Extract the (X, Y) coordinate from the center of the cell holding the provided text.  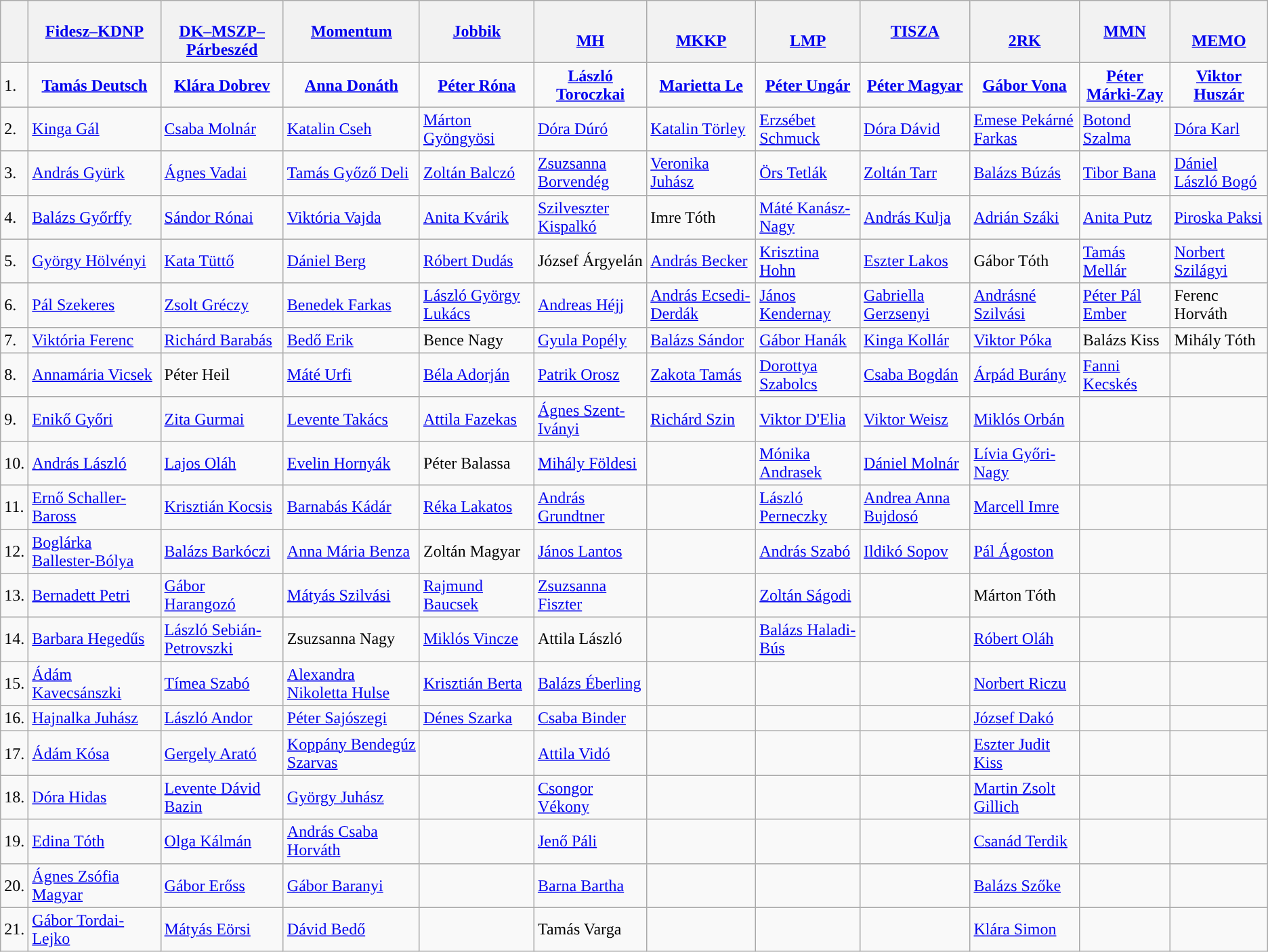
Norbert Riczu (1024, 684)
Pál Szekeres (95, 305)
Gábor Hanák (808, 340)
Richárd Szin (702, 418)
LMP (808, 32)
Balázs Éberling (590, 684)
Tamás Mellár (1124, 261)
György Hölvényi (95, 261)
Fanni Kecskés (1124, 375)
8. (15, 375)
Csongor Vékony (590, 798)
Enikő Győri (95, 418)
Annamária Vicsek (95, 375)
Zoltán Magyar (477, 551)
Mónika Andrasek (808, 463)
Zakota Tamás (702, 375)
Viktor Póka (1024, 340)
Csaba Molnár (222, 129)
Zsuzsanna Nagy (351, 639)
Hajnalka Juhász (95, 718)
Lívia Győri-Nagy (1024, 463)
Katalin Cseh (351, 129)
Tímea Szabó (222, 684)
Klára Simon (1024, 929)
Kinga Gál (95, 129)
17. (15, 753)
Sándor Rónai (222, 217)
2RK (1024, 32)
Richárd Barabás (222, 340)
Krisztina Hohn (808, 261)
Levente Takács (351, 418)
Ágnes Vadai (222, 173)
Adrián Száki (1024, 217)
MH (590, 32)
2. (15, 129)
Ferenc Horváth (1219, 305)
Dániel László Bogó (1219, 173)
János Lantos (590, 551)
Máté Kanász-Nagy (808, 217)
Erzsébet Schmuck (808, 129)
Barbara Hegedűs (95, 639)
András László (95, 463)
Mátyás Szilvási (351, 596)
19. (15, 841)
Tamás Győző Deli (351, 173)
Balázs Kiss (1124, 340)
Dávid Bedő (351, 929)
Péter Pál Ember (1124, 305)
Gábor Baranyi (351, 886)
Máté Urfi (351, 375)
Barnabás Kádár (351, 506)
Kata Tüttő (222, 261)
Ildikó Sopov (915, 551)
Evelin Hornyák (351, 463)
Balázs Szőke (1024, 886)
László Sebián-Petrovszki (222, 639)
MEMO (1219, 32)
László Andor (222, 718)
Balázs Győrffy (95, 217)
Bedő Erik (351, 340)
Örs Tetlák (808, 173)
Boglárka Ballester-Bólya (95, 551)
Róbert Dudás (477, 261)
MMN (1124, 32)
Marietta Le (702, 85)
András Szabó (808, 551)
Márton Gyöngyösi (477, 129)
20. (15, 886)
4. (15, 217)
Barna Bartha (590, 886)
Mihály Tóth (1219, 340)
András Becker (702, 261)
Eszter Lakos (915, 261)
16. (15, 718)
13. (15, 596)
Emese Pekárné Farkas (1024, 129)
Lajos Oláh (222, 463)
Martin Zsolt Gillich (1024, 798)
Olga Kálmán (222, 841)
Viktor D'Elia (808, 418)
Pál Ágoston (1024, 551)
Péter Márki-Zay (1124, 85)
Fidesz–KDNP (95, 32)
TISZA (915, 32)
Csanád Terdik (1024, 841)
Dóra Karl (1219, 129)
Róbert Oláh (1024, 639)
László György Lukács (477, 305)
Tibor Bana (1124, 173)
Miklós Vincze (477, 639)
Zoltán Tarr (915, 173)
Péter Balassa (477, 463)
11. (15, 506)
Viktória Vajda (351, 217)
Péter Sajószegi (351, 718)
Dóra Dávid (915, 129)
Ernő Schaller-Baross (95, 506)
Árpád Burány (1024, 375)
Anita Putz (1124, 217)
Anita Kvárik (477, 217)
Edina Tóth (95, 841)
Péter Ungár (808, 85)
12. (15, 551)
Viktor Weisz (915, 418)
Marcell Imre (1024, 506)
Mihály Földesi (590, 463)
Péter Magyar (915, 85)
Botond Szalma (1124, 129)
DK–MSZP–Párbeszéd (222, 32)
9. (15, 418)
Attila László (590, 639)
Szilveszter Kispalkó (590, 217)
András Ecsedi-Derdák (702, 305)
Ágnes Zsófia Magyar (95, 886)
Dénes Szarka (477, 718)
László Toroczkai (590, 85)
Gábor Vona (1024, 85)
Péter Heil (222, 375)
András Grundtner (590, 506)
Benedek Farkas (351, 305)
András Csaba Horváth (351, 841)
Andrásné Szilvási (1024, 305)
Gábor Erőss (222, 886)
Tamás Deutsch (95, 85)
Bernadett Petri (95, 596)
15. (15, 684)
Dániel Molnár (915, 463)
Viktor Huszár (1219, 85)
Gábor Harangozó (222, 596)
András Kulja (915, 217)
Ágnes Szent-Iványi (590, 418)
Mátyás Eörsi (222, 929)
10. (15, 463)
Alexandra Nikoletta Hulse (351, 684)
MKKP (702, 32)
3. (15, 173)
Andreas Héjj (590, 305)
Rajmund Baucsek (477, 596)
Réka Lakatos (477, 506)
Béla Adorján (477, 375)
Márton Tóth (1024, 596)
József Árgyelán (590, 261)
18. (15, 798)
Anna Donáth (351, 85)
Gábor Tordai-Lejko (95, 929)
Veronika Juhász (702, 173)
Zsolt Gréczy (222, 305)
Ádám Kósa (95, 753)
János Kendernay (808, 305)
László Perneczky (808, 506)
Balázs Barkóczi (222, 551)
Levente Dávid Bazin (222, 798)
5. (15, 261)
21. (15, 929)
Dóra Hidas (95, 798)
Koppány Bendegúz Szarvas (351, 753)
Norbert Szilágyi (1219, 261)
Csaba Binder (590, 718)
7. (15, 340)
Péter Róna (477, 85)
Tamás Varga (590, 929)
Dániel Berg (351, 261)
Jobbik (477, 32)
Krisztián Berta (477, 684)
Piroska Paksi (1219, 217)
Balázs Sándor (702, 340)
Eszter Judit Kiss (1024, 753)
Csaba Bogdán (915, 375)
Ádám Kavecsánszki (95, 684)
Gyula Popély (590, 340)
Kinga Kollár (915, 340)
Momentum (351, 32)
Zoltán Balczó (477, 173)
Zita Gurmai (222, 418)
Balázs Haladi-Bús (808, 639)
Zoltán Ságodi (808, 596)
Bence Nagy (477, 340)
Andrea Anna Bujdosó (915, 506)
Krisztián Kocsis (222, 506)
Balázs Búzás (1024, 173)
Zsuzsanna Borvendég (590, 173)
Dorottya Szabolcs (808, 375)
Miklós Orbán (1024, 418)
14. (15, 639)
6. (15, 305)
Dóra Dúró (590, 129)
Patrik Orosz (590, 375)
Gabriella Gerzsenyi (915, 305)
Jenő Páli (590, 841)
Gergely Arató (222, 753)
Viktória Ferenc (95, 340)
Imre Tóth (702, 217)
Klára Dobrev (222, 85)
Zsuzsanna Fiszter (590, 596)
Anna Mária Benza (351, 551)
Attila Fazekas (477, 418)
György Juhász (351, 798)
András Gyürk (95, 173)
1. (15, 85)
Attila Vidó (590, 753)
Katalin Törley (702, 129)
Gábor Tóth (1024, 261)
József Dakó (1024, 718)
